Provide the [x, y] coordinate of the cell's center where the given text is located.  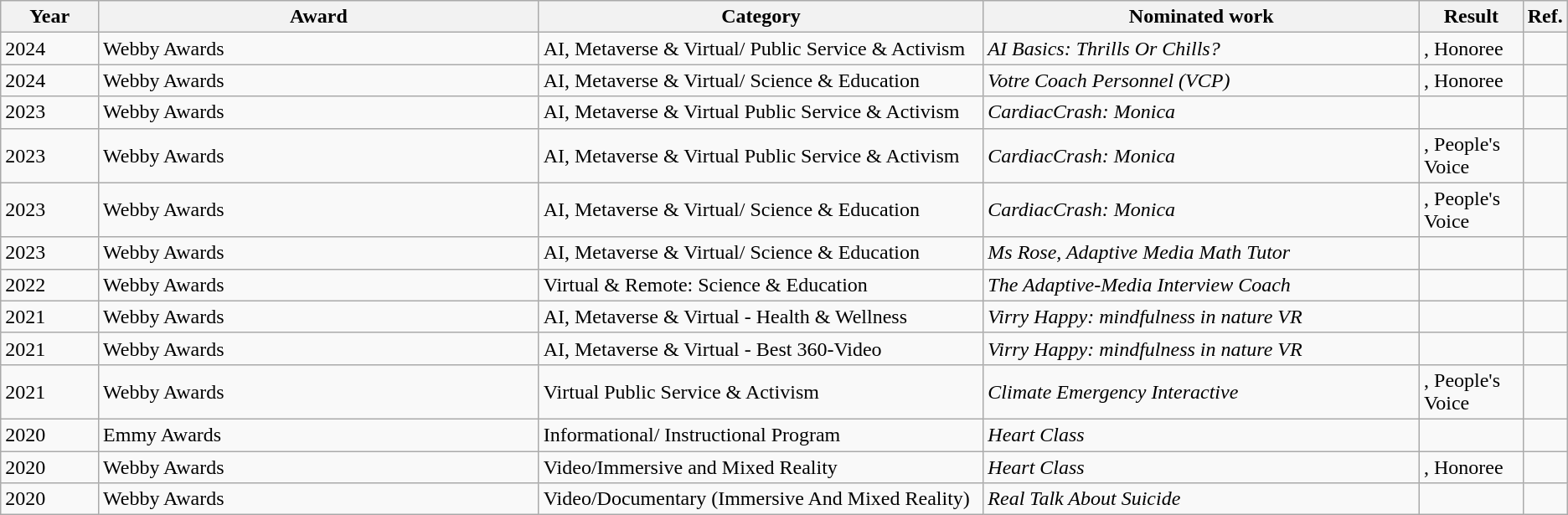
Climate Emergency Interactive [1201, 392]
Award [319, 17]
Ref. [1545, 17]
Informational/ Instructional Program [761, 435]
AI, Metaverse & Virtual - Best 360-Video [761, 348]
Emmy Awards [319, 435]
Votre Coach Personnel (VCP) [1201, 80]
Nominated work [1201, 17]
Ms Rose, Adaptive Media Math Tutor [1201, 253]
AI Basics: Thrills Or Chills? [1201, 49]
AI, Metaverse & Virtual/ Public Service & Activism [761, 49]
The Adaptive-Media Interview Coach [1201, 285]
Result [1472, 17]
Category [761, 17]
Video/Immersive and Mixed Reality [761, 466]
2022 [50, 285]
AI, Metaverse & Virtual - Health & Wellness [761, 317]
Real Talk About Suicide [1201, 499]
Year [50, 17]
Virtual Public Service & Activism [761, 392]
Virtual & Remote: Science & Education [761, 285]
Video/Documentary (Immersive And Mixed Reality) [761, 499]
